Provide the (x, y) coordinate of the cell's center where the given text is located.  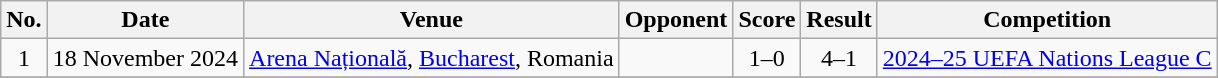
Arena Națională, Bucharest, Romania (432, 58)
Score (767, 20)
Venue (432, 20)
2024–25 UEFA Nations League C (1047, 58)
1–0 (767, 58)
1 (24, 58)
4–1 (839, 58)
Result (839, 20)
18 November 2024 (145, 58)
No. (24, 20)
Opponent (676, 20)
Competition (1047, 20)
Date (145, 20)
